Pinpoint the cell where the given text exists, returning its (x, y) midpoint coordinate. 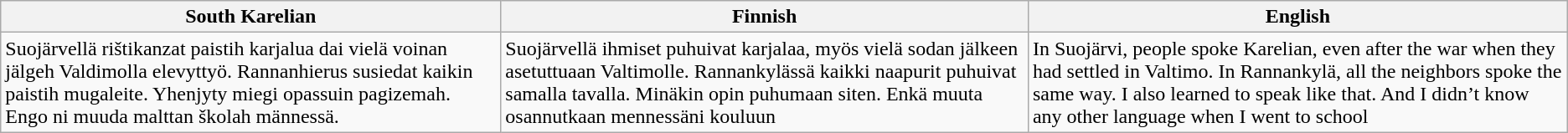
Finnish (765, 17)
South Karelian (251, 17)
English (1297, 17)
